Return (X, Y) of the center of cell containing provided text 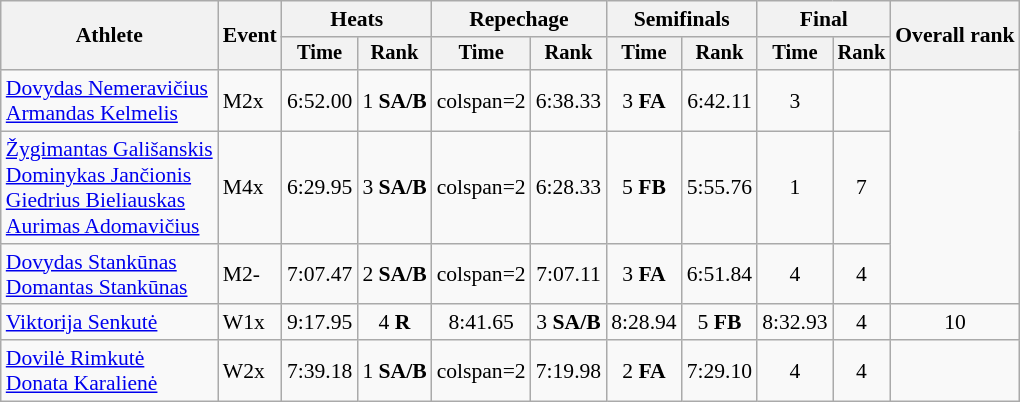
W1x (250, 323)
Final (824, 19)
8:41.65 (482, 323)
10 (954, 323)
Dovydas StankūnasDomantas Stankūnas (110, 274)
Repechage (520, 19)
6:51.84 (720, 274)
Žygimantas GališanskisDominykas JančionisGiedrius BieliauskasAurimas Adomavičius (110, 188)
Dovydas NemeravičiusArmandas Kelmelis (110, 100)
1 (794, 188)
3 (794, 100)
9:17.95 (320, 323)
6:38.33 (568, 100)
8:32.93 (794, 323)
5:55.76 (720, 188)
2 SA/B (394, 274)
4 R (394, 323)
6:29.95 (320, 188)
7 (862, 188)
7:39.18 (320, 370)
M2x (250, 100)
W2x (250, 370)
6:28.33 (568, 188)
7:19.98 (568, 370)
M4x (250, 188)
7:07.47 (320, 274)
7:07.11 (568, 274)
Event (250, 36)
6:52.00 (320, 100)
8:28.94 (644, 323)
Overall rank (954, 36)
Semifinals (682, 19)
Viktorija Senkutė (110, 323)
Dovilė RimkutėDonata Karalienė (110, 370)
7:29.10 (720, 370)
M2- (250, 274)
Heats (357, 19)
Athlete (110, 36)
6:42.11 (720, 100)
2 FA (644, 370)
